Return [X, Y] of the center of cell containing provided text 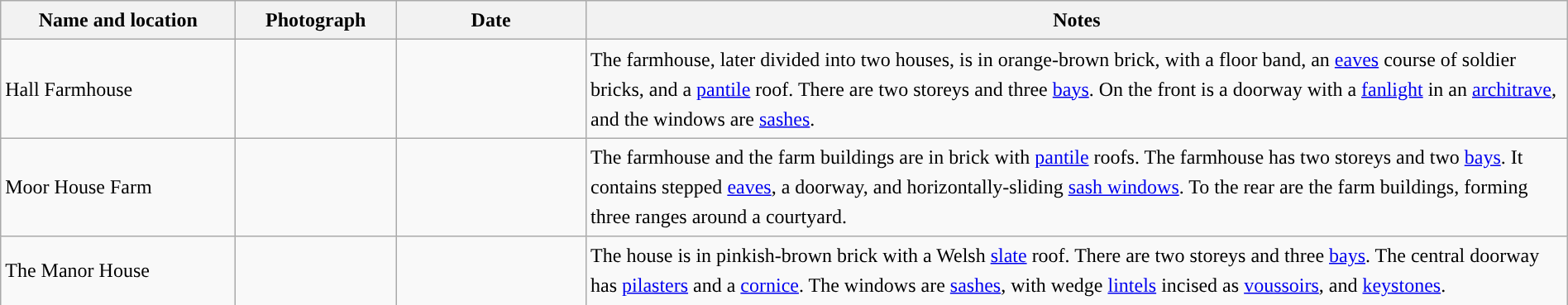
Moor House Farm [118, 187]
Photograph [316, 20]
Hall Farmhouse [118, 89]
The Manor House [118, 271]
Notes [1077, 20]
Name and location [118, 20]
Date [491, 20]
